Pinpoint the cell where the given text exists, returning its [X, Y] midpoint coordinate. 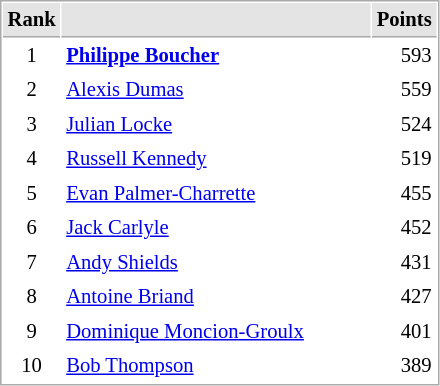
Jack Carlyle [216, 228]
Points [404, 20]
Bob Thompson [216, 366]
Evan Palmer-Charrette [216, 194]
Antoine Briand [216, 296]
Rank [32, 20]
9 [32, 332]
Andy Shields [216, 262]
1 [32, 56]
5 [32, 194]
8 [32, 296]
7 [32, 262]
6 [32, 228]
Dominique Moncion-Groulx [216, 332]
455 [404, 194]
559 [404, 90]
427 [404, 296]
2 [32, 90]
431 [404, 262]
452 [404, 228]
4 [32, 158]
Philippe Boucher [216, 56]
519 [404, 158]
401 [404, 332]
3 [32, 124]
Alexis Dumas [216, 90]
Russell Kennedy [216, 158]
389 [404, 366]
593 [404, 56]
10 [32, 366]
524 [404, 124]
Julian Locke [216, 124]
